Pinpoint the cell where the given text exists, returning its [X, Y] midpoint coordinate. 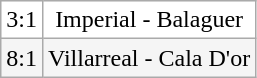
Imperial - Balaguer [148, 20]
Villarreal - Cala D'or [148, 58]
3:1 [22, 20]
8:1 [22, 58]
